Return the [x, y] coordinate for the center point of the cell that contains the specified text.  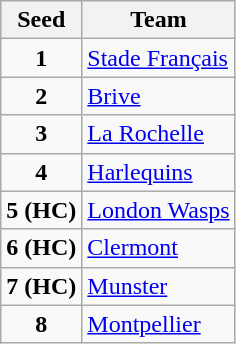
London Wasps [158, 210]
Stade Français [158, 58]
2 [42, 96]
Clermont [158, 248]
5 (HC) [42, 210]
8 [42, 324]
7 (HC) [42, 286]
4 [42, 172]
Team [158, 20]
3 [42, 134]
6 (HC) [42, 248]
Harlequins [158, 172]
Montpellier [158, 324]
Munster [158, 286]
Brive [158, 96]
La Rochelle [158, 134]
Seed [42, 20]
1 [42, 58]
